Output the [X, Y] coordinate of the center of the cell containing the given text.  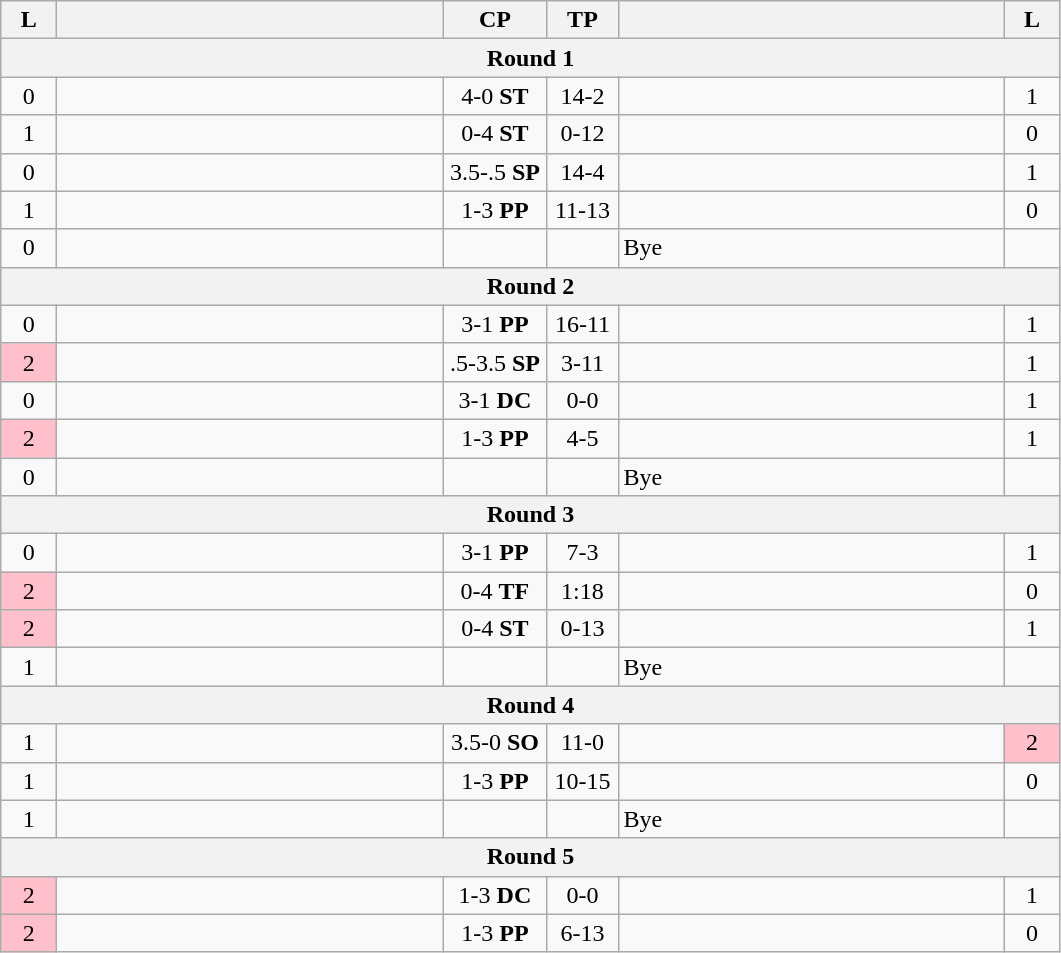
14-2 [582, 96]
3.5-0 SO [495, 743]
.5-3.5 SP [495, 362]
14-4 [582, 172]
Round 4 [530, 705]
0-12 [582, 134]
CP [495, 20]
11-13 [582, 210]
Round 3 [530, 515]
1:18 [582, 591]
Round 5 [530, 857]
Round 2 [530, 286]
1-3 DC [495, 895]
3-1 DC [495, 400]
Round 1 [530, 58]
3-11 [582, 362]
7-3 [582, 553]
4-0 ST [495, 96]
3.5-.5 SP [495, 172]
0-13 [582, 629]
4-5 [582, 438]
16-11 [582, 324]
6-13 [582, 933]
11-0 [582, 743]
0-4 TF [495, 591]
10-15 [582, 781]
TP [582, 20]
